Extract the [X, Y] coordinate from the center of the cell holding the provided text.  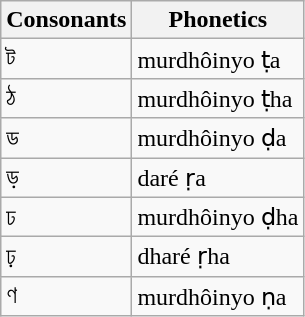
Consonants [66, 20]
murdhôinyo ṇa [218, 296]
dharé ṛha [218, 257]
ট [66, 59]
ঠ [66, 98]
ড [66, 138]
Phonetics [218, 20]
murdhôinyo ṭha [218, 98]
ঢ [66, 217]
ণ [66, 296]
murdhôinyo ḍa [218, 138]
daré ṛa [218, 178]
ঢ় [66, 257]
murdhôinyo ḍha [218, 217]
murdhôinyo ṭa [218, 59]
ড় [66, 178]
